Find where the given text appears and provide that cell's center as (X, Y) coordinate. 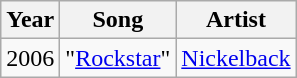
Nickelback (236, 58)
"Rockstar" (118, 58)
2006 (30, 58)
Song (118, 20)
Year (30, 20)
Artist (236, 20)
